Return (X, Y) of the center of cell containing provided text 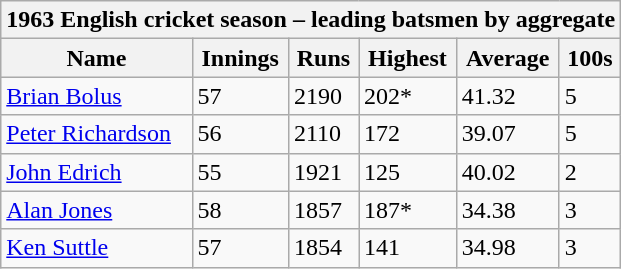
34.98 (508, 248)
Ken Suttle (96, 248)
2110 (323, 134)
1921 (323, 172)
39.07 (508, 134)
2 (590, 172)
Runs (323, 58)
34.38 (508, 210)
2190 (323, 96)
Brian Bolus (96, 96)
41.32 (508, 96)
1857 (323, 210)
100s (590, 58)
55 (240, 172)
58 (240, 210)
56 (240, 134)
187* (408, 210)
40.02 (508, 172)
172 (408, 134)
Alan Jones (96, 210)
Innings (240, 58)
Highest (408, 58)
John Edrich (96, 172)
202* (408, 96)
1854 (323, 248)
1963 English cricket season – leading batsmen by aggregate (311, 20)
Name (96, 58)
125 (408, 172)
Peter Richardson (96, 134)
Average (508, 58)
141 (408, 248)
